Capture the cell that displays the provided text and extract its (X, Y) central coordinate. 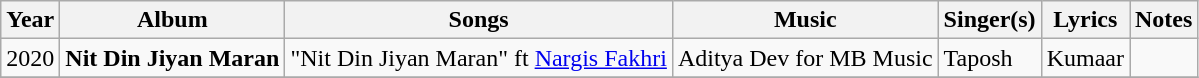
Aditya Dev for MB Music (805, 58)
Music (805, 20)
Singer(s) (990, 20)
Nit Din Jiyan Maran (172, 58)
Kumaar (1085, 58)
Songs (478, 20)
Taposh (990, 58)
Album (172, 20)
Year (30, 20)
2020 (30, 58)
Notes (1164, 20)
Lyrics (1085, 20)
"Nit Din Jiyan Maran" ft Nargis Fakhri (478, 58)
